From the cell containing the given text, extract its center point as [x, y] coordinate. 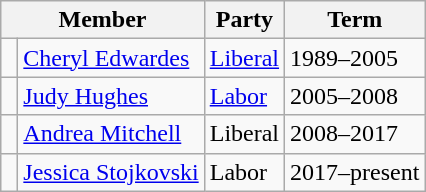
Judy Hughes [111, 96]
Andrea Mitchell [111, 134]
Term [355, 20]
Cheryl Edwardes [111, 58]
2005–2008 [355, 96]
2008–2017 [355, 134]
2017–present [355, 172]
Member [102, 20]
1989–2005 [355, 58]
Jessica Stojkovski [111, 172]
Party [244, 20]
